Search for the cell housing the specified text and yield its (x, y) center coordinate. 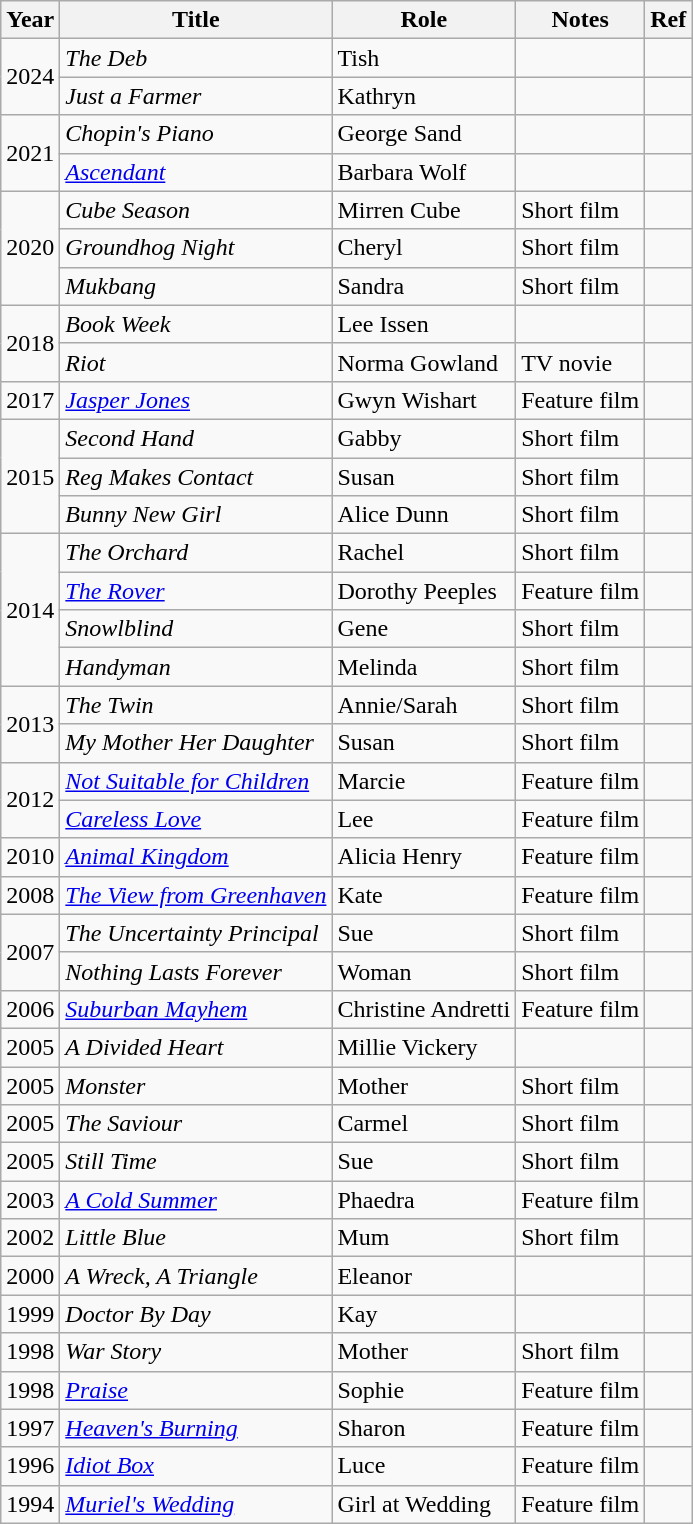
Gabby (424, 438)
Mukbang (196, 286)
2002 (30, 1238)
Phaedra (424, 1200)
2010 (30, 857)
Heaven's Burning (196, 1428)
Title (196, 20)
Gene (424, 629)
2003 (30, 1200)
Idiot Box (196, 1466)
Second Hand (196, 438)
Ascendant (196, 172)
Chopin's Piano (196, 134)
Rachel (424, 553)
Jasper Jones (196, 400)
Christine Andretti (424, 1009)
Barbara Wolf (424, 172)
Dorothy Peeples (424, 591)
2007 (30, 952)
2015 (30, 476)
Annie/Sarah (424, 705)
2017 (30, 400)
Groundhog Night (196, 248)
Millie Vickery (424, 1047)
Eleanor (424, 1276)
Alice Dunn (424, 515)
Just a Farmer (196, 96)
Cheryl (424, 248)
Norma Gowland (424, 362)
2000 (30, 1276)
2006 (30, 1009)
Cube Season (196, 210)
My Mother Her Daughter (196, 743)
A Wreck, A Triangle (196, 1276)
A Divided Heart (196, 1047)
Marcie (424, 781)
Alicia Henry (424, 857)
Lee Issen (424, 324)
Little Blue (196, 1238)
Handyman (196, 667)
1999 (30, 1314)
Role (424, 20)
Book Week (196, 324)
Snowlblind (196, 629)
Riot (196, 362)
Praise (196, 1390)
Year (30, 20)
Not Suitable for Children (196, 781)
2013 (30, 724)
Still Time (196, 1162)
Animal Kingdom (196, 857)
Luce (424, 1466)
1997 (30, 1428)
Doctor By Day (196, 1314)
Ref (668, 20)
Kay (424, 1314)
1994 (30, 1504)
Bunny New Girl (196, 515)
Tish (424, 58)
Gwyn Wishart (424, 400)
Sandra (424, 286)
Notes (580, 20)
The Twin (196, 705)
Kate (424, 895)
The Uncertainty Principal (196, 933)
Woman (424, 971)
The Deb (196, 58)
The Rover (196, 591)
2008 (30, 895)
The View from Greenhaven (196, 895)
Sophie (424, 1390)
1996 (30, 1466)
Suburban Mayhem (196, 1009)
2021 (30, 153)
2020 (30, 248)
Sharon (424, 1428)
Nothing Lasts Forever (196, 971)
Girl at Wedding (424, 1504)
War Story (196, 1352)
Monster (196, 1085)
The Saviour (196, 1124)
Mum (424, 1238)
Carmel (424, 1124)
George Sand (424, 134)
Mirren Cube (424, 210)
2012 (30, 800)
Lee (424, 819)
2014 (30, 610)
Muriel's Wedding (196, 1504)
2024 (30, 77)
A Cold Summer (196, 1200)
Careless Love (196, 819)
TV novie (580, 362)
2018 (30, 343)
Kathryn (424, 96)
Melinda (424, 667)
Reg Makes Contact (196, 477)
The Orchard (196, 553)
